For the text-containing cell, return its midpoint in (X, Y) coordinate format. 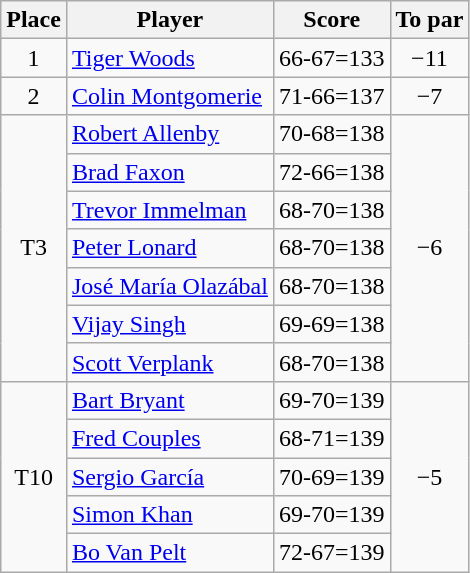
Colin Montgomerie (170, 96)
66-67=133 (332, 58)
Player (170, 20)
Score (332, 20)
−5 (430, 476)
70-69=139 (332, 477)
Sergio García (170, 477)
72-66=138 (332, 172)
Bart Bryant (170, 400)
1 (34, 58)
−11 (430, 58)
70-68=138 (332, 134)
T3 (34, 248)
Bo Van Pelt (170, 553)
Vijay Singh (170, 324)
Fred Couples (170, 438)
José María Olazábal (170, 286)
T10 (34, 476)
Trevor Immelman (170, 210)
Place (34, 20)
68-71=139 (332, 438)
Brad Faxon (170, 172)
69-69=138 (332, 324)
To par (430, 20)
2 (34, 96)
−7 (430, 96)
Simon Khan (170, 515)
Scott Verplank (170, 362)
Robert Allenby (170, 134)
Peter Lonard (170, 248)
Tiger Woods (170, 58)
71-66=137 (332, 96)
72-67=139 (332, 553)
−6 (430, 248)
